Pinpoint the cell where the given text exists, returning its [X, Y] midpoint coordinate. 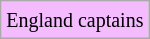
England captains [75, 20]
